Return the (x, y) coordinate for the center point of the cell that contains the specified text.  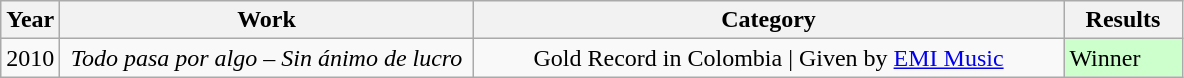
Year (30, 20)
Winner (1123, 58)
2010 (30, 58)
Todo pasa por algo – Sin ánimo de lucro (266, 58)
Work (266, 20)
Results (1123, 20)
Gold Record in Colombia | Given by EMI Music (768, 58)
Category (768, 20)
